Output the [x, y] coordinate of the center of the cell containing the given text.  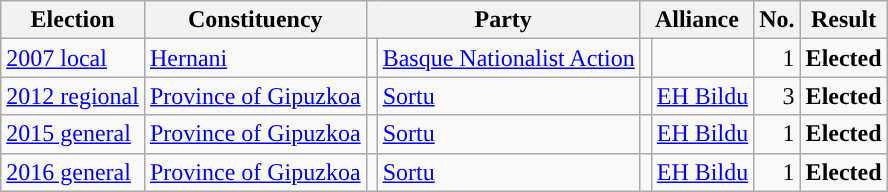
2007 local [73, 58]
3 [777, 96]
No. [777, 20]
2016 general [73, 172]
Result [844, 20]
2012 regional [73, 96]
Alliance [696, 20]
2015 general [73, 134]
Party [503, 20]
Constituency [255, 20]
Hernani [255, 58]
Basque Nationalist Action [508, 58]
Election [73, 20]
